Determine the [X, Y] coordinate at the center of the cell enclosing the given text.  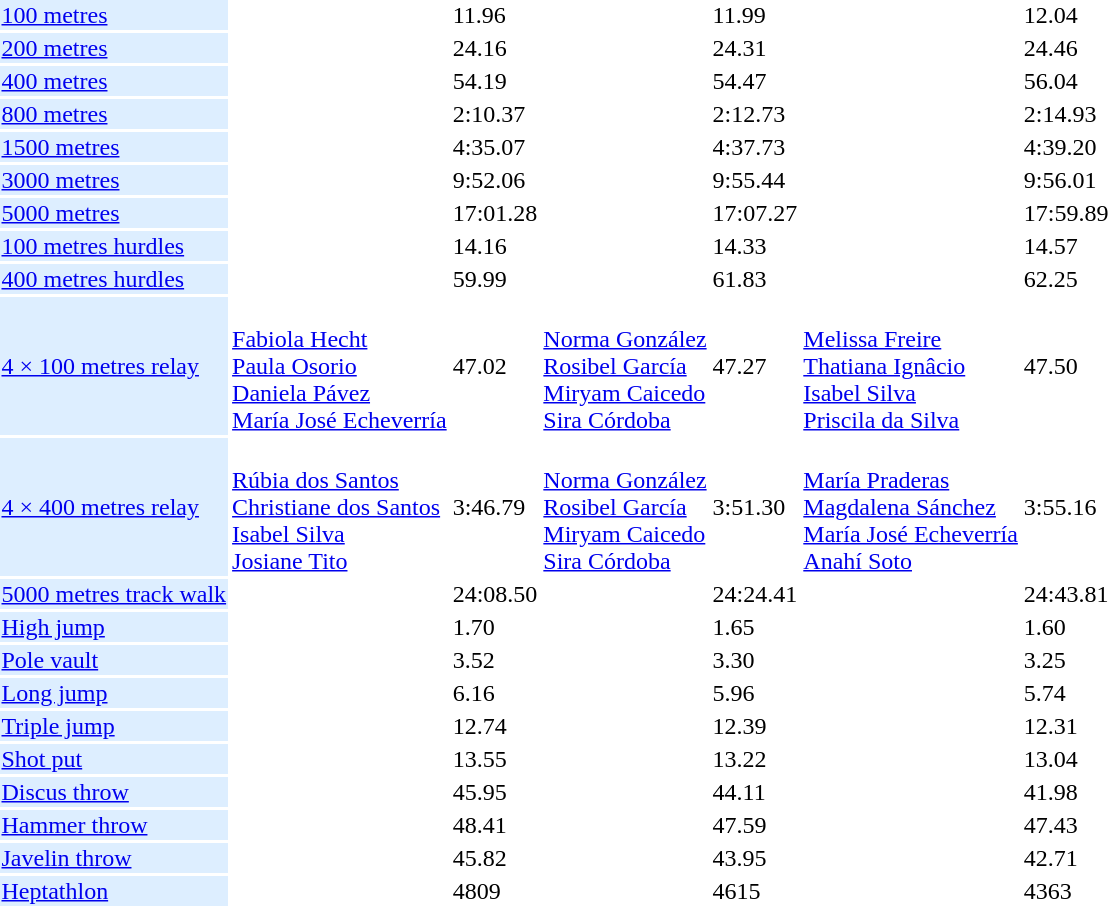
59.99 [495, 279]
5.96 [755, 693]
17:07.27 [755, 213]
High jump [114, 627]
1500 metres [114, 147]
24.16 [495, 48]
2:10.37 [495, 114]
Hammer throw [114, 825]
6.16 [495, 693]
4 × 100 metres relay [114, 366]
Fabiola HechtPaula OsorioDaniela PávezMaría José Echeverría [340, 366]
3.30 [755, 660]
3.52 [495, 660]
400 metres [114, 81]
María PraderasMagdalena SánchezMaría José EcheverríaAnahí Soto [911, 507]
Javelin throw [114, 858]
24.31 [755, 48]
Discus throw [114, 792]
3000 metres [114, 180]
11.96 [495, 15]
400 metres hurdles [114, 279]
12.74 [495, 726]
800 metres [114, 114]
100 metres [114, 15]
43.95 [755, 858]
13.22 [755, 759]
3:51.30 [755, 507]
11.99 [755, 15]
4 × 400 metres relay [114, 507]
5000 metres track walk [114, 594]
4:35.07 [495, 147]
Shot put [114, 759]
Heptathlon [114, 891]
45.82 [495, 858]
1.70 [495, 627]
45.95 [495, 792]
100 metres hurdles [114, 246]
54.47 [755, 81]
1.65 [755, 627]
14.16 [495, 246]
2:12.73 [755, 114]
47.27 [755, 366]
24:24.41 [755, 594]
61.83 [755, 279]
48.41 [495, 825]
54.19 [495, 81]
12.39 [755, 726]
3:46.79 [495, 507]
13.55 [495, 759]
44.11 [755, 792]
9:52.06 [495, 180]
47.59 [755, 825]
47.02 [495, 366]
14.33 [755, 246]
Pole vault [114, 660]
Rúbia dos SantosChristiane dos SantosIsabel SilvaJosiane Tito [340, 507]
17:01.28 [495, 213]
200 metres [114, 48]
4:37.73 [755, 147]
5000 metres [114, 213]
Melissa FreireThatiana IgnâcioIsabel SilvaPriscila da Silva [911, 366]
24:08.50 [495, 594]
4615 [755, 891]
4809 [495, 891]
9:55.44 [755, 180]
Triple jump [114, 726]
Long jump [114, 693]
